Pinpoint the cell where the given text exists, returning its [X, Y] midpoint coordinate. 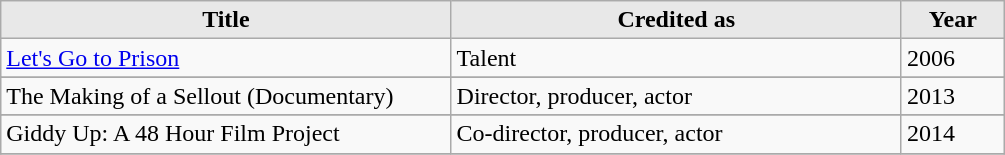
Co-director, producer, actor [676, 134]
Director, producer, actor [676, 96]
Year [952, 20]
The Making of a Sellout (Documentary) [226, 96]
2013 [952, 96]
2014 [952, 134]
Credited as [676, 20]
Talent [676, 58]
2006 [952, 58]
Let's Go to Prison [226, 58]
Giddy Up: A 48 Hour Film Project [226, 134]
Title [226, 20]
